Return the [x, y] coordinate for the center point of the cell that contains the specified text.  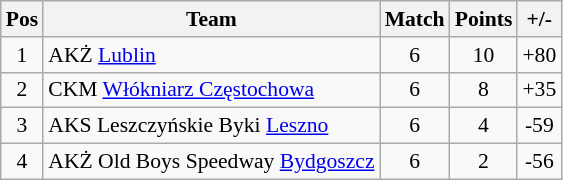
1 [22, 55]
Match [415, 19]
3 [22, 126]
AKS Leszczyńskie Byki Leszno [211, 126]
-56 [539, 162]
-59 [539, 126]
AKŻ Lublin [211, 55]
10 [484, 55]
+80 [539, 55]
AKŻ Old Boys Speedway Bydgoszcz [211, 162]
Team [211, 19]
CKM Włókniarz Częstochowa [211, 90]
Points [484, 19]
8 [484, 90]
+/- [539, 19]
+35 [539, 90]
Pos [22, 19]
